Locate the cell with the specified text and output its [X, Y] center coordinate. 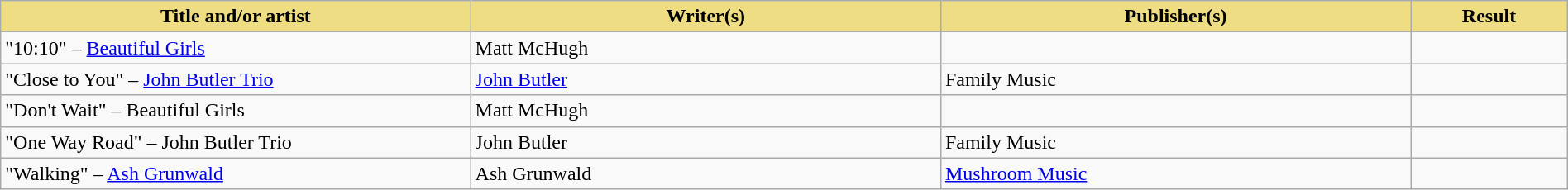
Writer(s) [705, 17]
"Close to You" – John Butler Trio [236, 79]
"Walking" – Ash Grunwald [236, 173]
Ash Grunwald [705, 173]
Result [1489, 17]
Publisher(s) [1175, 17]
"10:10" – Beautiful Girls [236, 48]
Mushroom Music [1175, 173]
Title and/or artist [236, 17]
"Don't Wait" – Beautiful Girls [236, 111]
"One Way Road" – John Butler Trio [236, 142]
